Output the [X, Y] coordinate of the center of the cell containing the given text.  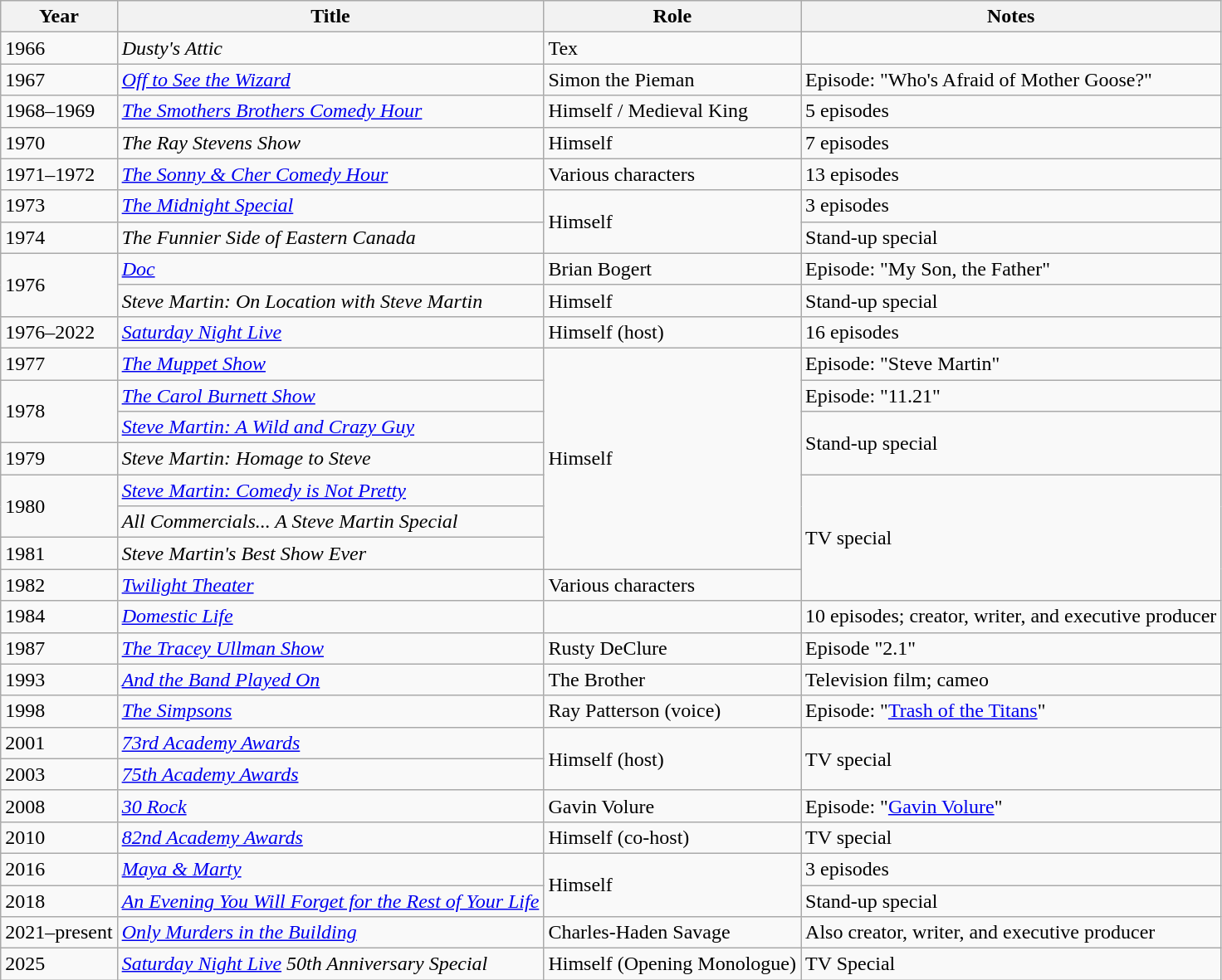
1980 [59, 506]
Doc [330, 269]
30 Rock [330, 806]
1966 [59, 48]
1978 [59, 412]
Dusty's Attic [330, 48]
1982 [59, 585]
Himself (Opening Monologue) [672, 964]
5 episodes [1011, 111]
Twilight Theater [330, 585]
Ray Patterson (voice) [672, 711]
1970 [59, 143]
The Simpsons [330, 711]
Gavin Volure [672, 806]
2008 [59, 806]
The Muppet Show [330, 363]
2003 [59, 774]
Steve Martin: A Wild and Crazy Guy [330, 427]
Episode "2.1" [1011, 648]
1998 [59, 711]
Episode: "11.21" [1011, 396]
Saturday Night Live [330, 332]
All Commercials... A Steve Martin Special [330, 522]
10 episodes; creator, writer, and executive producer [1011, 617]
Charles-Haden Savage [672, 933]
Steve Martin: Homage to Steve [330, 459]
Year [59, 17]
16 episodes [1011, 332]
2018 [59, 900]
1976–2022 [59, 332]
Saturday Night Live 50th Anniversary Special [330, 964]
1987 [59, 648]
Maya & Marty [330, 869]
And the Band Played On [330, 680]
Title [330, 17]
1977 [59, 363]
1968–1969 [59, 111]
Brian Bogert [672, 269]
2025 [59, 964]
7 episodes [1011, 143]
The Smothers Brothers Comedy Hour [330, 111]
Steve Martin: On Location with Steve Martin [330, 300]
Episode: "Steve Martin" [1011, 363]
2021–present [59, 933]
1971–1972 [59, 174]
82nd Academy Awards [330, 837]
1973 [59, 206]
The Brother [672, 680]
Rusty DeClure [672, 648]
Only Murders in the Building [330, 933]
1979 [59, 459]
TV Special [1011, 964]
2001 [59, 743]
1984 [59, 617]
13 episodes [1011, 174]
Simon the Pieman [672, 80]
Episode: "Gavin Volure" [1011, 806]
Himself (co-host) [672, 837]
The Ray Stevens Show [330, 143]
Episode: "My Son, the Father" [1011, 269]
The Carol Burnett Show [330, 396]
75th Academy Awards [330, 774]
2010 [59, 837]
Episode: "Trash of the Titans" [1011, 711]
2016 [59, 869]
Also creator, writer, and executive producer [1011, 933]
Tex [672, 48]
Episode: "Who's Afraid of Mother Goose?" [1011, 80]
1981 [59, 553]
The Tracey Ullman Show [330, 648]
1993 [59, 680]
The Midnight Special [330, 206]
The Funnier Side of Eastern Canada [330, 237]
Television film; cameo [1011, 680]
Role [672, 17]
Himself / Medieval King [672, 111]
1967 [59, 80]
Steve Martin: Comedy is Not Pretty [330, 490]
An Evening You Will Forget for the Rest of Your Life [330, 900]
The Sonny & Cher Comedy Hour [330, 174]
1974 [59, 237]
Domestic Life [330, 617]
1976 [59, 285]
Off to See the Wizard [330, 80]
Steve Martin's Best Show Ever [330, 553]
73rd Academy Awards [330, 743]
Notes [1011, 17]
